Output the [x, y] coordinate of the center of the cell containing the given text.  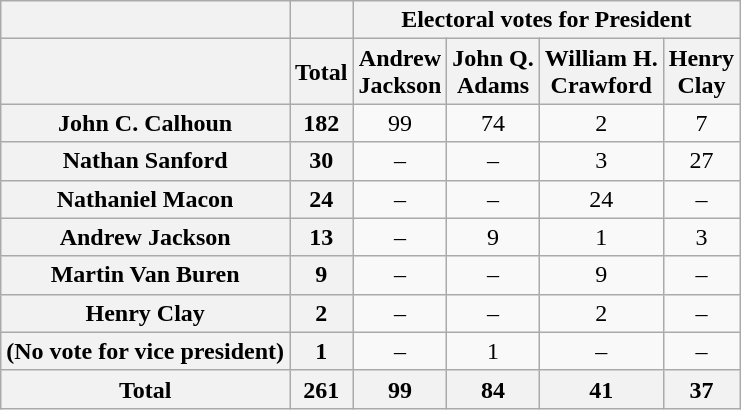
John Q.Adams [493, 72]
William H.Crawford [601, 72]
Martin Van Buren [146, 275]
Andrew Jackson [146, 237]
261 [322, 389]
(No vote for vice president) [146, 351]
27 [701, 161]
37 [701, 389]
Nathaniel Macon [146, 199]
Nathan Sanford [146, 161]
74 [493, 123]
John C. Calhoun [146, 123]
13 [322, 237]
30 [322, 161]
HenryClay [701, 72]
Henry Clay [146, 313]
41 [601, 389]
Electoral votes for President [546, 20]
7 [701, 123]
84 [493, 389]
182 [322, 123]
AndrewJackson [400, 72]
